Identify which cell holds the provided text, then report its (X, Y) central coordinate. 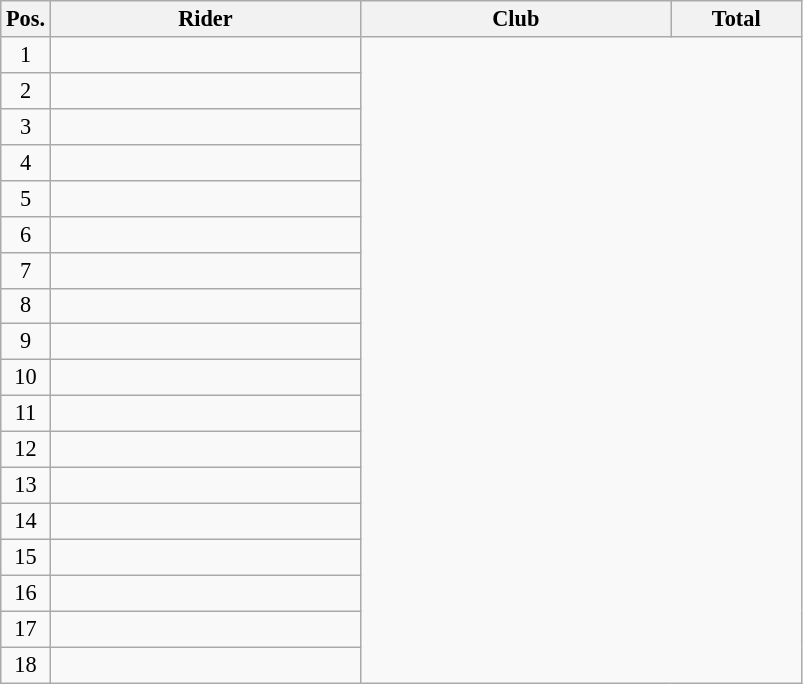
10 (26, 378)
12 (26, 450)
5 (26, 198)
Rider (205, 19)
4 (26, 162)
14 (26, 521)
3 (26, 126)
6 (26, 234)
11 (26, 414)
13 (26, 485)
15 (26, 557)
Club (516, 19)
16 (26, 593)
Total (736, 19)
8 (26, 306)
1 (26, 55)
Pos. (26, 19)
18 (26, 665)
9 (26, 342)
7 (26, 270)
2 (26, 90)
17 (26, 629)
